Find where the given text appears and provide that cell's center as (x, y) coordinate. 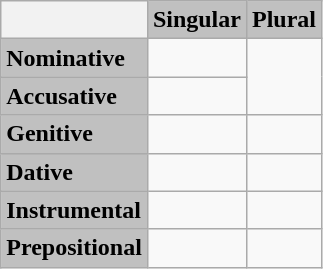
Dative (74, 172)
Instrumental (74, 210)
Genitive (74, 134)
Accusative (74, 96)
Plural (284, 20)
Prepositional (74, 248)
Nominative (74, 58)
Singular (196, 20)
